Capture the cell that displays the provided text and extract its (x, y) central coordinate. 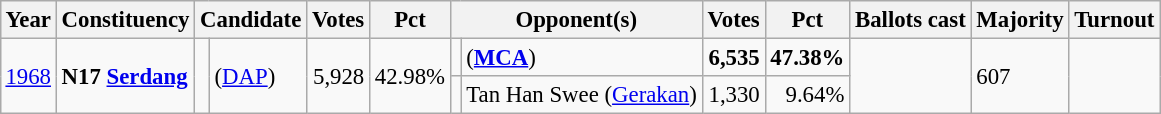
6,535 (734, 57)
9.64% (808, 95)
Candidate (251, 20)
Tan Han Swee (Gerakan) (582, 95)
(MCA) (582, 57)
1,330 (734, 95)
1968 (28, 76)
Turnout (1114, 20)
607 (1020, 76)
42.98% (410, 76)
Majority (1020, 20)
47.38% (808, 57)
Opponent(s) (576, 20)
Constituency (125, 20)
Ballots cast (910, 20)
Year (28, 20)
5,928 (338, 76)
(DAP) (258, 76)
N17 Serdang (125, 76)
